Output the (x, y) coordinate of the center of the cell containing the given text.  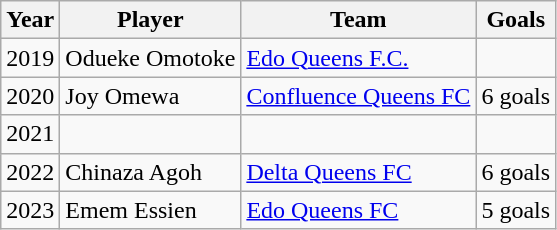
5 goals (516, 210)
Edo Queens F.C. (358, 58)
2019 (30, 58)
Confluence Queens FC (358, 96)
Edo Queens FC (358, 210)
Joy Omewa (150, 96)
Odueke Omotoke (150, 58)
Delta Queens FC (358, 172)
Team (358, 20)
Year (30, 20)
Emem Essien (150, 210)
2023 (30, 210)
2020 (30, 96)
Chinaza Agoh (150, 172)
2022 (30, 172)
Player (150, 20)
Goals (516, 20)
2021 (30, 134)
